Scan for the cell matching the given text and deliver its [X, Y] coordinate at center. 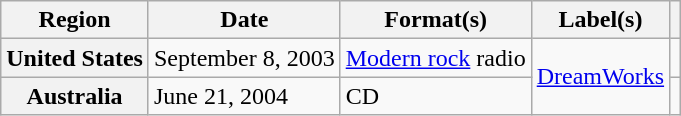
June 21, 2004 [244, 96]
Label(s) [600, 20]
Australia [75, 96]
Format(s) [436, 20]
Region [75, 20]
Date [244, 20]
United States [75, 58]
DreamWorks [600, 77]
CD [436, 96]
September 8, 2003 [244, 58]
Modern rock radio [436, 58]
